From the cell containing the given text, extract its center point as [X, Y] coordinate. 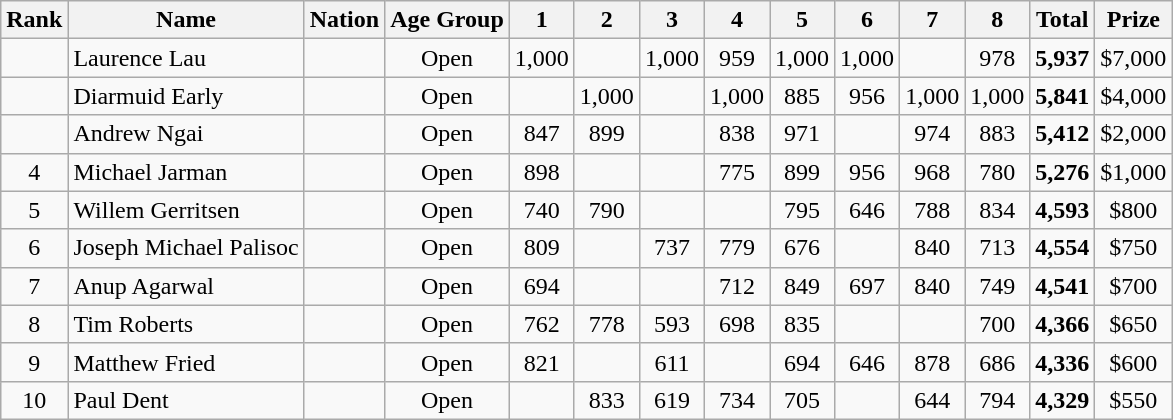
611 [672, 362]
3 [672, 20]
898 [542, 172]
959 [736, 58]
878 [932, 362]
4,593 [1062, 210]
5,412 [1062, 134]
835 [802, 324]
778 [606, 324]
788 [932, 210]
821 [542, 362]
Andrew Ngai [186, 134]
$550 [1134, 400]
Prize [1134, 20]
885 [802, 96]
698 [736, 324]
644 [932, 400]
838 [736, 134]
749 [998, 286]
974 [932, 134]
4,554 [1062, 248]
712 [736, 286]
4,541 [1062, 286]
Anup Agarwal [186, 286]
734 [736, 400]
$800 [1134, 210]
847 [542, 134]
Total [1062, 20]
Willem Gerritsen [186, 210]
700 [998, 324]
$7,000 [1134, 58]
705 [802, 400]
$600 [1134, 362]
4,366 [1062, 324]
971 [802, 134]
697 [868, 286]
780 [998, 172]
619 [672, 400]
Diarmuid Early [186, 96]
Joseph Michael Palisoc [186, 248]
779 [736, 248]
5,276 [1062, 172]
$4,000 [1134, 96]
737 [672, 248]
10 [34, 400]
833 [606, 400]
Laurence Lau [186, 58]
809 [542, 248]
$650 [1134, 324]
740 [542, 210]
Matthew Fried [186, 362]
775 [736, 172]
4,329 [1062, 400]
1 [542, 20]
686 [998, 362]
$2,000 [1134, 134]
593 [672, 324]
Age Group [448, 20]
849 [802, 286]
4,336 [1062, 362]
968 [932, 172]
676 [802, 248]
Nation [344, 20]
Name [186, 20]
Michael Jarman [186, 172]
790 [606, 210]
Paul Dent [186, 400]
$1,000 [1134, 172]
$700 [1134, 286]
978 [998, 58]
834 [998, 210]
5,841 [1062, 96]
9 [34, 362]
Rank [34, 20]
883 [998, 134]
2 [606, 20]
$750 [1134, 248]
5,937 [1062, 58]
713 [998, 248]
795 [802, 210]
762 [542, 324]
794 [998, 400]
Tim Roberts [186, 324]
